Provide the [X, Y] coordinate of the cell's center where the given text is located.  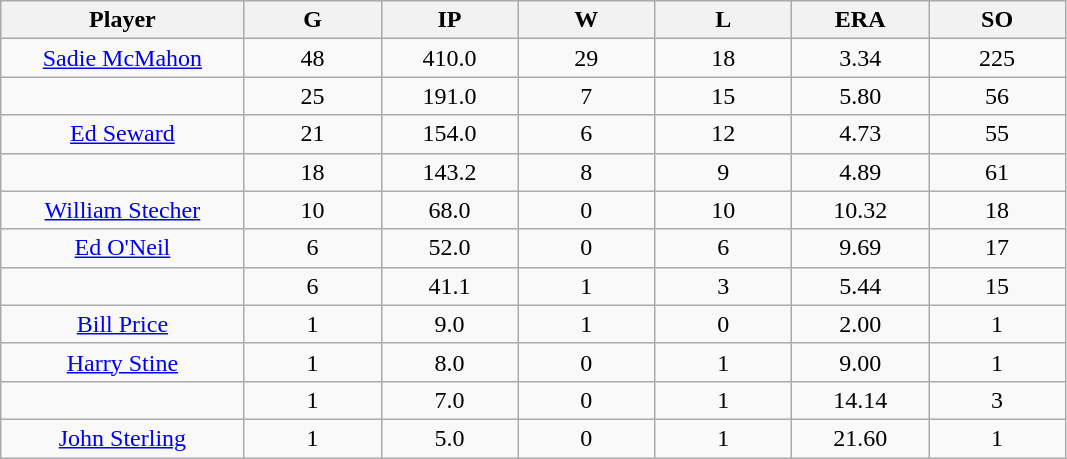
G [312, 20]
Bill Price [122, 324]
143.2 [450, 172]
52.0 [450, 248]
5.80 [860, 96]
8.0 [450, 362]
IP [450, 20]
68.0 [450, 210]
55 [998, 134]
4.73 [860, 134]
7 [586, 96]
56 [998, 96]
L [724, 20]
Player [122, 20]
191.0 [450, 96]
William Stecher [122, 210]
ERA [860, 20]
9 [724, 172]
9.0 [450, 324]
Ed Seward [122, 134]
21.60 [860, 438]
2.00 [860, 324]
14.14 [860, 400]
9.00 [860, 362]
5.44 [860, 286]
12 [724, 134]
9.69 [860, 248]
17 [998, 248]
Harry Stine [122, 362]
3.34 [860, 58]
48 [312, 58]
8 [586, 172]
10.32 [860, 210]
21 [312, 134]
154.0 [450, 134]
225 [998, 58]
5.0 [450, 438]
W [586, 20]
7.0 [450, 400]
4.89 [860, 172]
41.1 [450, 286]
Ed O'Neil [122, 248]
61 [998, 172]
29 [586, 58]
Sadie McMahon [122, 58]
410.0 [450, 58]
25 [312, 96]
John Sterling [122, 438]
SO [998, 20]
